Capture the cell that displays the provided text and extract its [x, y] central coordinate. 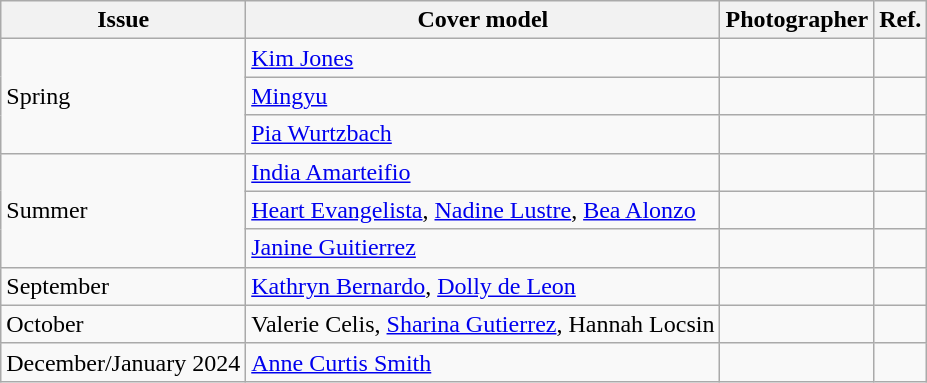
Spring [124, 96]
December/January 2024 [124, 362]
Cover model [483, 20]
Janine Guitierrez [483, 248]
Mingyu [483, 96]
October [124, 324]
Photographer [797, 20]
India Amarteifio [483, 172]
Valerie Celis, Sharina Gutierrez, Hannah Locsin [483, 324]
Summer [124, 210]
Pia Wurtzbach [483, 134]
September [124, 286]
Anne Curtis Smith [483, 362]
Kim Jones [483, 58]
Issue [124, 20]
Heart Evangelista, Nadine Lustre, Bea Alonzo [483, 210]
Ref. [900, 20]
Kathryn Bernardo, Dolly de Leon [483, 286]
